Search for the cell housing the specified text and yield its (x, y) center coordinate. 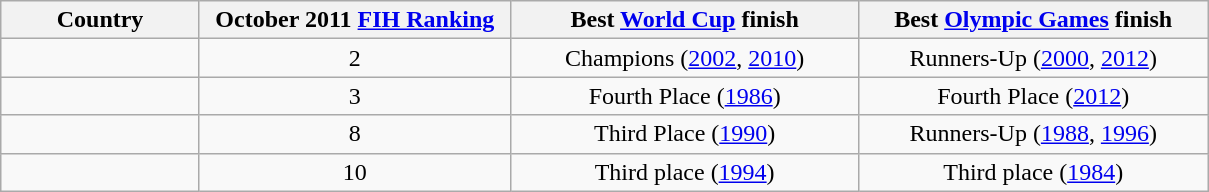
Third place (1984) (1034, 172)
Best World Cup finish (684, 20)
3 (354, 96)
Champions (2002, 2010) (684, 58)
October 2011 FIH Ranking (354, 20)
Runners-Up (1988, 1996) (1034, 134)
Third place (1994) (684, 172)
Fourth Place (2012) (1034, 96)
10 (354, 172)
Country (100, 20)
8 (354, 134)
Fourth Place (1986) (684, 96)
Best Olympic Games finish (1034, 20)
2 (354, 58)
Third Place (1990) (684, 134)
Runners-Up (2000, 2012) (1034, 58)
